Search for the cell housing the specified text and yield its [x, y] center coordinate. 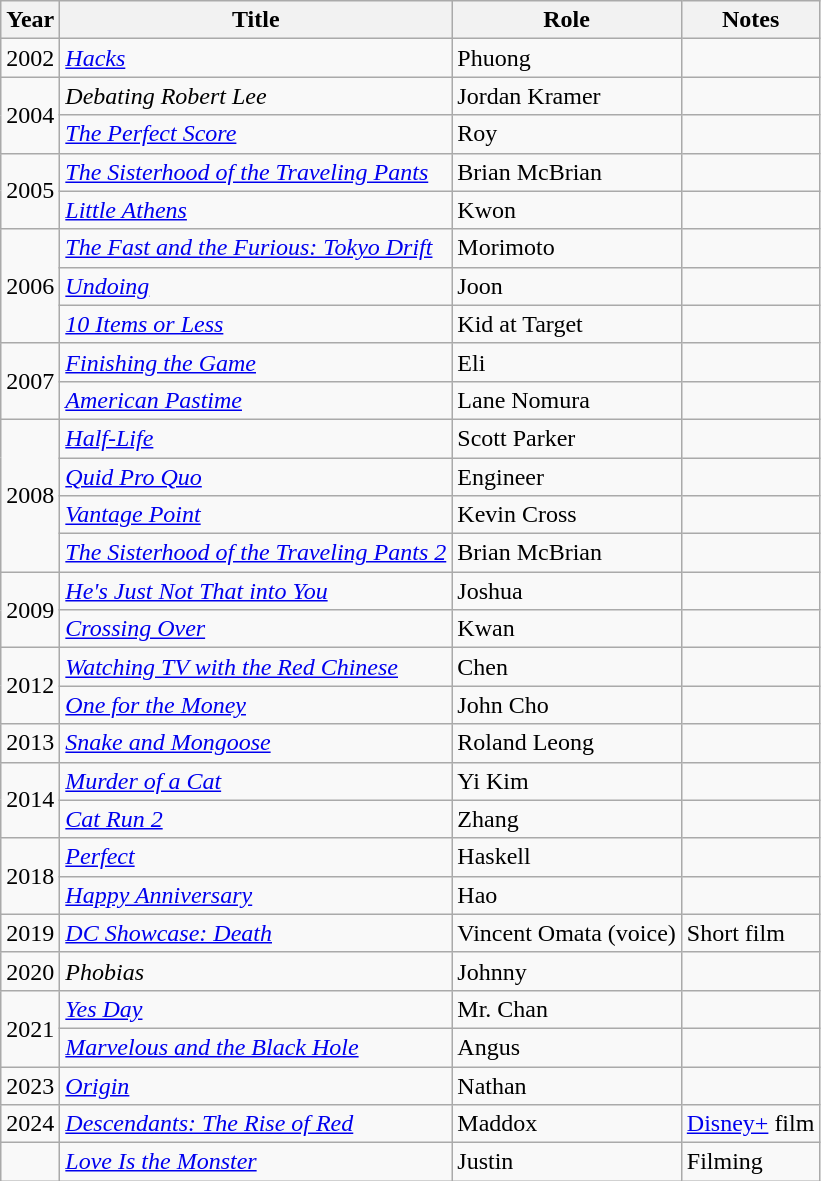
Angus [567, 1047]
Hacks [256, 58]
Kid at Target [567, 324]
Title [256, 20]
2020 [30, 971]
Year [30, 20]
Roy [567, 134]
2019 [30, 933]
2014 [30, 800]
Phobias [256, 971]
Finishing the Game [256, 362]
2021 [30, 1028]
Perfect [256, 857]
2005 [30, 191]
The Perfect Score [256, 134]
The Fast and the Furious: Tokyo Drift [256, 248]
Jordan Kramer [567, 96]
Joshua [567, 591]
2012 [30, 686]
Hao [567, 895]
2007 [30, 381]
Quid Pro Quo [256, 477]
Murder of a Cat [256, 781]
Maddox [567, 1124]
Engineer [567, 477]
Mr. Chan [567, 1009]
Vantage Point [256, 515]
Joon [567, 286]
2018 [30, 876]
Eli [567, 362]
Haskell [567, 857]
2004 [30, 115]
Love Is the Monster [256, 1162]
Scott Parker [567, 438]
Watching TV with the Red Chinese [256, 667]
Kwon [567, 210]
Yes Day [256, 1009]
2023 [30, 1085]
Nathan [567, 1085]
Disney+ film [750, 1124]
Happy Anniversary [256, 895]
2002 [30, 58]
One for the Money [256, 705]
2024 [30, 1124]
Descendants: The Rise of Red [256, 1124]
Snake and Mongoose [256, 743]
Undoing [256, 286]
American Pastime [256, 400]
Yi Kim [567, 781]
Morimoto [567, 248]
Kwan [567, 629]
2006 [30, 286]
Roland Leong [567, 743]
Debating Robert Lee [256, 96]
Cat Run 2 [256, 819]
2013 [30, 743]
Notes [750, 20]
10 Items or Less [256, 324]
Johnny [567, 971]
Origin [256, 1085]
Short film [750, 933]
John Cho [567, 705]
Phuong [567, 58]
2009 [30, 610]
He's Just Not That into You [256, 591]
Filming [750, 1162]
Role [567, 20]
2008 [30, 495]
DC Showcase: Death [256, 933]
Crossing Over [256, 629]
Half-Life [256, 438]
Marvelous and the Black Hole [256, 1047]
Kevin Cross [567, 515]
Vincent Omata (voice) [567, 933]
Chen [567, 667]
Zhang [567, 819]
Lane Nomura [567, 400]
Justin [567, 1162]
The Sisterhood of the Traveling Pants [256, 172]
Little Athens [256, 210]
The Sisterhood of the Traveling Pants 2 [256, 553]
